From the cell containing the given text, extract its center point as (x, y) coordinate. 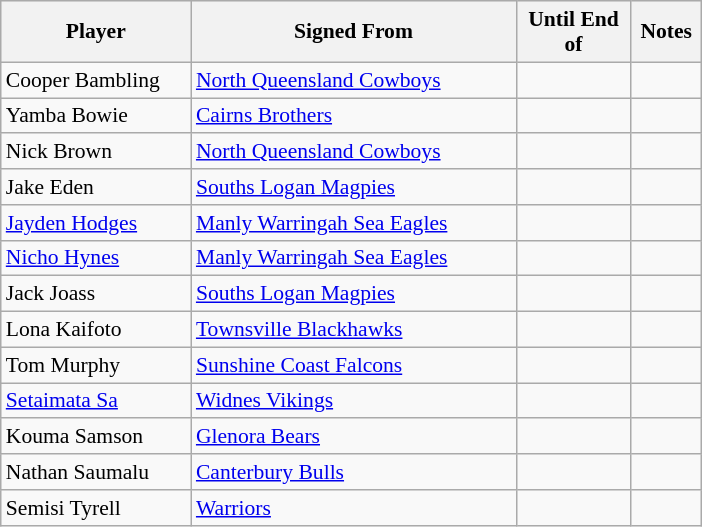
Kouma Samson (96, 437)
Glenora Bears (354, 437)
Sunshine Coast Falcons (354, 365)
Jake Eden (96, 187)
Townsville Blackhawks (354, 330)
Nathan Saumalu (96, 472)
Until End of (574, 32)
Canterbury Bulls (354, 472)
Warriors (354, 508)
Setaimata Sa (96, 401)
Jayden Hodges (96, 223)
Semisi Tyrell (96, 508)
Nick Brown (96, 152)
Yamba Bowie (96, 116)
Signed From (354, 32)
Player (96, 32)
Jack Joass (96, 294)
Cairns Brothers (354, 116)
Nicho Hynes (96, 258)
Cooper Bambling (96, 80)
Widnes Vikings (354, 401)
Lona Kaifoto (96, 330)
Notes (666, 32)
Tom Murphy (96, 365)
